Find where the given text appears and provide that cell's center as (X, Y) coordinate. 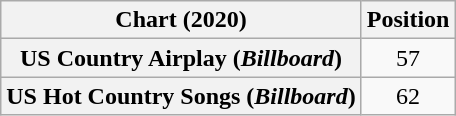
Position (408, 20)
62 (408, 96)
57 (408, 58)
Chart (2020) (181, 20)
US Hot Country Songs (Billboard) (181, 96)
US Country Airplay (Billboard) (181, 58)
